Pinpoint the cell where the given text exists, returning its [X, Y] midpoint coordinate. 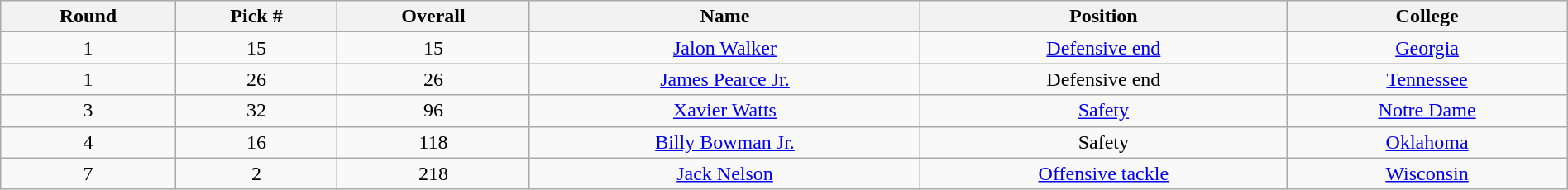
Jack Nelson [724, 173]
Notre Dame [1427, 111]
16 [256, 142]
Oklahoma [1427, 142]
32 [256, 111]
Wisconsin [1427, 173]
4 [88, 142]
Round [88, 17]
Billy Bowman Jr. [724, 142]
Overall [433, 17]
7 [88, 173]
Pick # [256, 17]
Offensive tackle [1103, 173]
College [1427, 17]
Position [1103, 17]
96 [433, 111]
3 [88, 111]
218 [433, 173]
118 [433, 142]
2 [256, 173]
James Pearce Jr. [724, 79]
Name [724, 17]
Jalon Walker [724, 48]
Tennessee [1427, 79]
Georgia [1427, 48]
Xavier Watts [724, 111]
